Provide the (X, Y) coordinate of the cell's center where the given text is located.  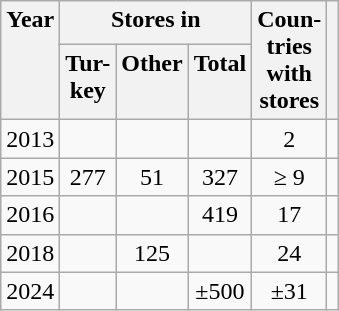
125 (152, 253)
Stores in (156, 23)
2016 (30, 215)
Total (220, 82)
≥ 9 (290, 177)
Year (30, 60)
419 (220, 215)
2013 (30, 139)
2015 (30, 177)
17 (290, 215)
±500 (220, 291)
2024 (30, 291)
327 (220, 177)
Other (152, 82)
Coun-trieswithstores (290, 60)
2 (290, 139)
24 (290, 253)
277 (88, 177)
±31 (290, 291)
Tur-key (88, 82)
2018 (30, 253)
51 (152, 177)
